Detect which cell encompasses the target text, then output its (X, Y) center coordinate. 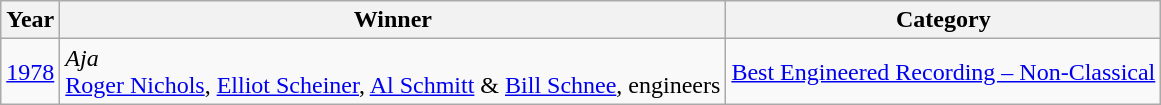
Winner (393, 20)
Best Engineered Recording – Non-Classical (944, 72)
Year (30, 20)
1978 (30, 72)
AjaRoger Nichols, Elliot Scheiner, Al Schmitt & Bill Schnee, engineers (393, 72)
Category (944, 20)
